Find where the given text appears and provide that cell's center as (x, y) coordinate. 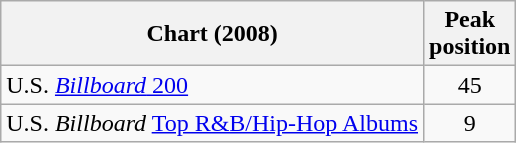
U.S. Billboard 200 (212, 85)
Chart (2008) (212, 34)
U.S. Billboard Top R&B/Hip-Hop Albums (212, 123)
9 (470, 123)
Peak position (470, 34)
45 (470, 85)
